Pinpoint the cell where the given text exists, returning its (x, y) midpoint coordinate. 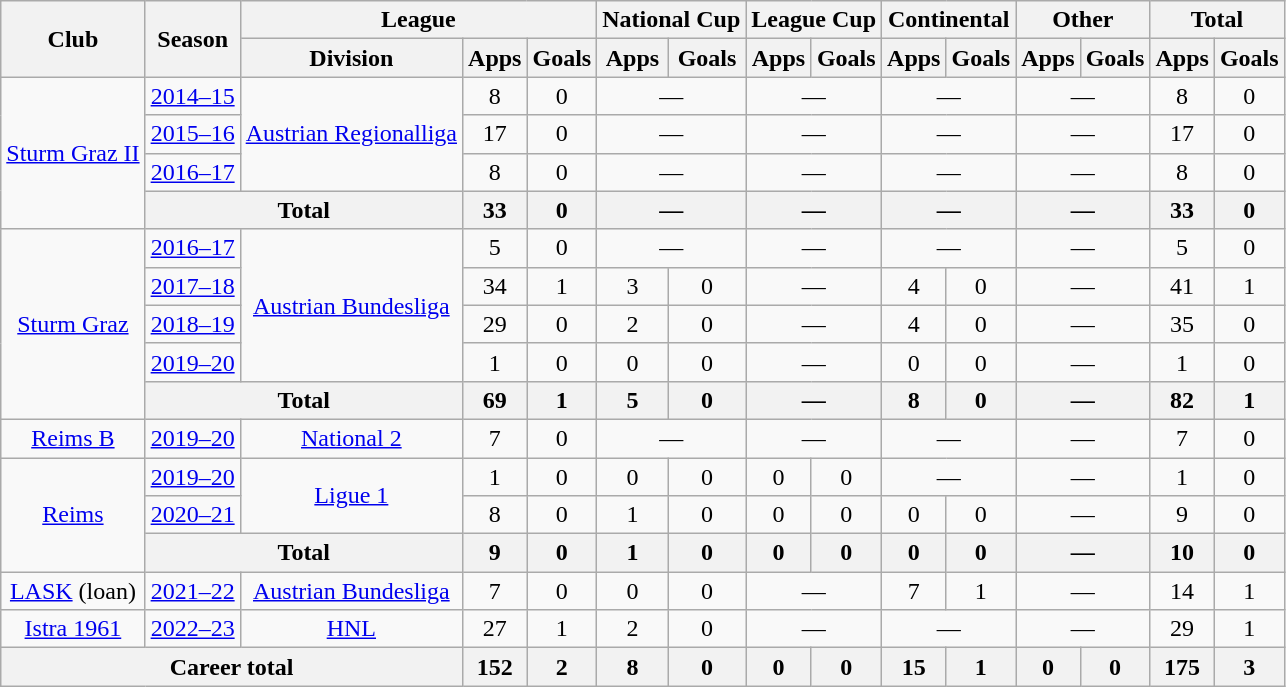
National 2 (351, 438)
69 (495, 400)
National Cup (672, 20)
HNL (351, 629)
27 (495, 629)
Reims (73, 515)
41 (1182, 286)
Sturm Graz (73, 324)
152 (495, 667)
Career total (232, 667)
34 (495, 286)
2022–23 (192, 629)
10 (1182, 553)
2015–16 (192, 134)
League Cup (814, 20)
2014–15 (192, 96)
Reims B (73, 438)
League (418, 20)
Division (351, 58)
LASK (loan) (73, 591)
2018–19 (192, 324)
14 (1182, 591)
Club (73, 39)
Continental (949, 20)
Sturm Graz II (73, 153)
2017–18 (192, 286)
2021–22 (192, 591)
Season (192, 39)
Other (1083, 20)
35 (1182, 324)
2020–21 (192, 515)
Austrian Regionalliga (351, 134)
Istra 1961 (73, 629)
15 (914, 667)
Ligue 1 (351, 496)
82 (1182, 400)
175 (1182, 667)
